Determine the (X, Y) coordinate at the center of the cell enclosing the given text.  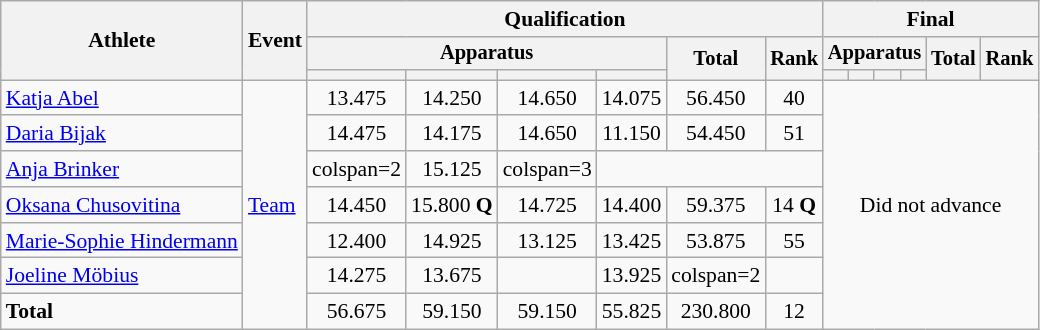
15.800 Q (452, 205)
14.925 (452, 241)
56.675 (356, 312)
55 (794, 241)
Oksana Chusovitina (122, 205)
12.400 (356, 241)
Daria Bijak (122, 134)
51 (794, 134)
Event (275, 40)
Qualification (565, 19)
13.925 (632, 276)
230.800 (716, 312)
Anja Brinker (122, 169)
56.450 (716, 98)
Athlete (122, 40)
12 (794, 312)
13.475 (356, 98)
Marie-Sophie Hindermann (122, 241)
13.675 (452, 276)
14 Q (794, 205)
13.125 (548, 241)
Did not advance (930, 204)
Katja Abel (122, 98)
Joeline Möbius (122, 276)
Final (930, 19)
14.175 (452, 134)
14.400 (632, 205)
colspan=3 (548, 169)
11.150 (632, 134)
14.475 (356, 134)
54.450 (716, 134)
14.075 (632, 98)
59.375 (716, 205)
Team (275, 204)
13.425 (632, 241)
55.825 (632, 312)
15.125 (452, 169)
53.875 (716, 241)
40 (794, 98)
14.450 (356, 205)
14.725 (548, 205)
14.275 (356, 276)
14.250 (452, 98)
